Find where the given text appears and provide that cell's center as [x, y] coordinate. 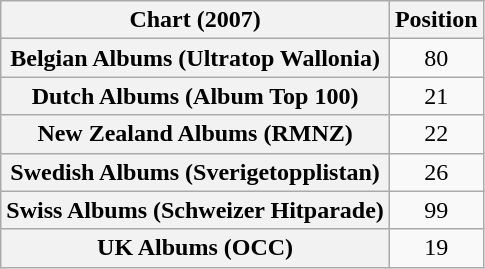
Swedish Albums (Sverigetopplistan) [196, 172]
99 [436, 210]
19 [436, 248]
Belgian Albums (Ultratop Wallonia) [196, 58]
Chart (2007) [196, 20]
Swiss Albums (Schweizer Hitparade) [196, 210]
Dutch Albums (Album Top 100) [196, 96]
22 [436, 134]
80 [436, 58]
New Zealand Albums (RMNZ) [196, 134]
21 [436, 96]
UK Albums (OCC) [196, 248]
Position [436, 20]
26 [436, 172]
